Search for the cell housing the specified text and yield its [X, Y] center coordinate. 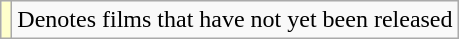
Denotes films that have not yet been released [235, 20]
